For the text-containing cell, return its midpoint in (X, Y) coordinate format. 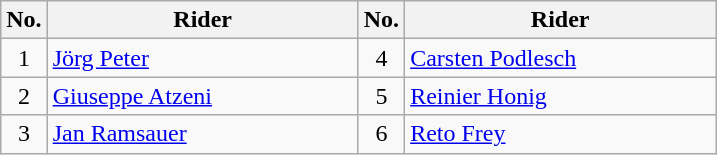
Jörg Peter (202, 58)
1 (24, 58)
6 (381, 134)
Jan Ramsauer (202, 134)
Giuseppe Atzeni (202, 96)
Carsten Podlesch (560, 58)
3 (24, 134)
Reinier Honig (560, 96)
Reto Frey (560, 134)
2 (24, 96)
5 (381, 96)
4 (381, 58)
